Pinpoint the cell where the given text exists, returning its [x, y] midpoint coordinate. 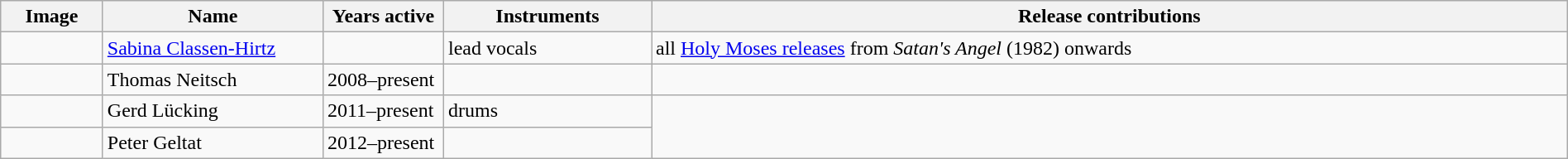
2012–present [383, 142]
Release contributions [1110, 17]
drums [547, 111]
Name [213, 17]
all Holy Moses releases from Satan's Angel (1982) onwards [1110, 48]
Sabina Classen-Hirtz [213, 48]
Image [52, 17]
2011–present [383, 111]
Thomas Neitsch [213, 79]
Gerd Lücking [213, 111]
2008–present [383, 79]
lead vocals [547, 48]
Years active [383, 17]
Instruments [547, 17]
Peter Geltat [213, 142]
